From the cell containing the given text, extract its center point as (X, Y) coordinate. 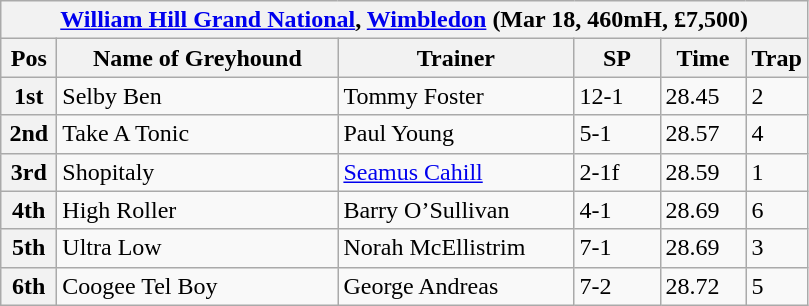
Trainer (456, 58)
28.59 (703, 172)
Norah McEllistrim (456, 248)
28.72 (703, 286)
Ultra Low (198, 248)
6 (776, 210)
SP (617, 58)
George Andreas (456, 286)
3 (776, 248)
Take A Tonic (198, 134)
Selby Ben (198, 96)
12-1 (617, 96)
5-1 (617, 134)
28.57 (703, 134)
Pos (29, 58)
William Hill Grand National, Wimbledon (Mar 18, 460mH, £7,500) (404, 20)
3rd (29, 172)
1 (776, 172)
2-1f (617, 172)
6th (29, 286)
Tommy Foster (456, 96)
4-1 (617, 210)
Shopitaly (198, 172)
Seamus Cahill (456, 172)
4th (29, 210)
2nd (29, 134)
High Roller (198, 210)
Name of Greyhound (198, 58)
Time (703, 58)
5th (29, 248)
Barry O’Sullivan (456, 210)
28.45 (703, 96)
Trap (776, 58)
Coogee Tel Boy (198, 286)
4 (776, 134)
Paul Young (456, 134)
5 (776, 286)
7-1 (617, 248)
2 (776, 96)
7-2 (617, 286)
1st (29, 96)
